Output the [X, Y] coordinate of the center of the cell containing the given text.  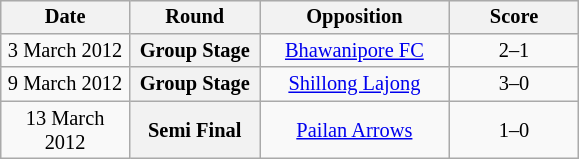
Opposition [355, 17]
Score [514, 17]
9 March 2012 [65, 84]
Pailan Arrows [355, 130]
2–1 [514, 51]
3 March 2012 [65, 51]
Semi Final [195, 130]
Round [195, 17]
Date [65, 17]
1–0 [514, 130]
13 March 2012 [65, 130]
Bhawanipore FC [355, 51]
3–0 [514, 84]
Shillong Lajong [355, 84]
